Capture the cell that displays the provided text and extract its (X, Y) central coordinate. 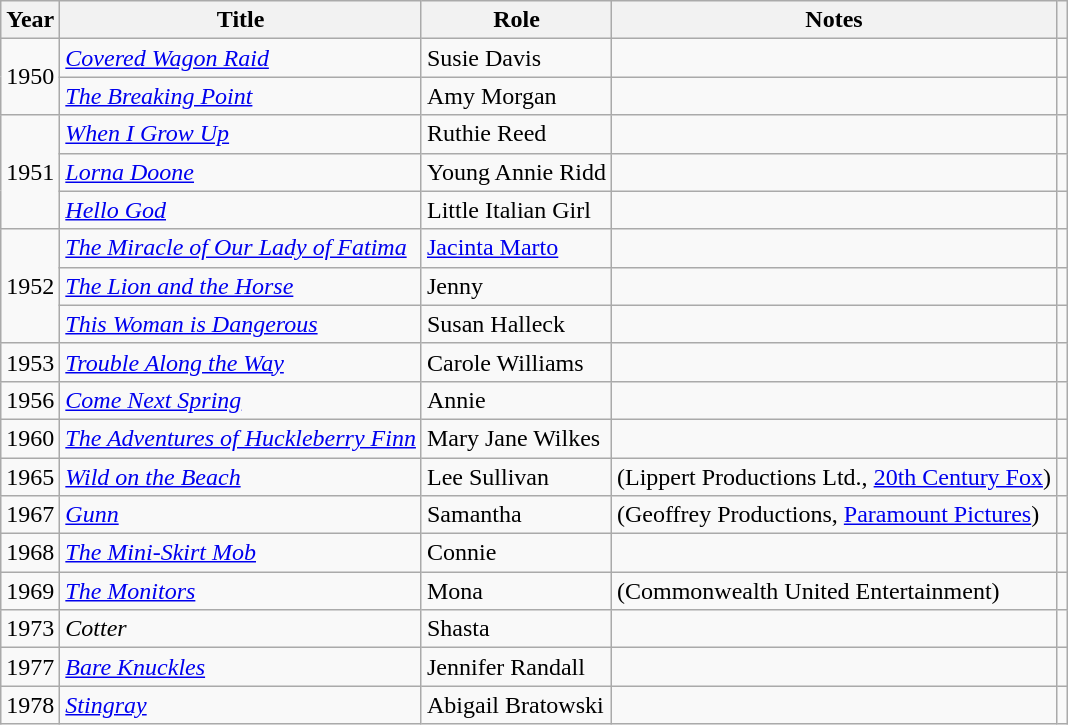
When I Grow Up (241, 134)
1967 (30, 515)
1950 (30, 77)
Stingray (241, 705)
Young Annie Ridd (516, 172)
Mary Jane Wilkes (516, 438)
The Breaking Point (241, 96)
Year (30, 20)
Role (516, 20)
1969 (30, 591)
The Monitors (241, 591)
(Geoffrey Productions, Paramount Pictures) (834, 515)
The Adventures of Huckleberry Finn (241, 438)
Notes (834, 20)
1951 (30, 172)
Little Italian Girl (516, 210)
Samantha (516, 515)
The Lion and the Horse (241, 286)
Jennifer Randall (516, 667)
1956 (30, 400)
1973 (30, 629)
Susie Davis (516, 58)
Mona (516, 591)
Title (241, 20)
The Miracle of Our Lady of Fatima (241, 248)
1952 (30, 286)
Amy Morgan (516, 96)
Annie (516, 400)
The Mini-Skirt Mob (241, 553)
Bare Knuckles (241, 667)
1960 (30, 438)
Lorna Doone (241, 172)
Connie (516, 553)
Jacinta Marto (516, 248)
(Commonwealth United Entertainment) (834, 591)
1978 (30, 705)
This Woman is Dangerous (241, 324)
Cotter (241, 629)
Covered Wagon Raid (241, 58)
Abigail Bratowski (516, 705)
1965 (30, 477)
1968 (30, 553)
Carole Williams (516, 362)
Come Next Spring (241, 400)
(Lippert Productions Ltd., 20th Century Fox) (834, 477)
Susan Halleck (516, 324)
1977 (30, 667)
Wild on the Beach (241, 477)
Hello God (241, 210)
Gunn (241, 515)
Jenny (516, 286)
Ruthie Reed (516, 134)
Shasta (516, 629)
1953 (30, 362)
Lee Sullivan (516, 477)
Trouble Along the Way (241, 362)
